Extract the (x, y) coordinate from the center of the cell holding the provided text.  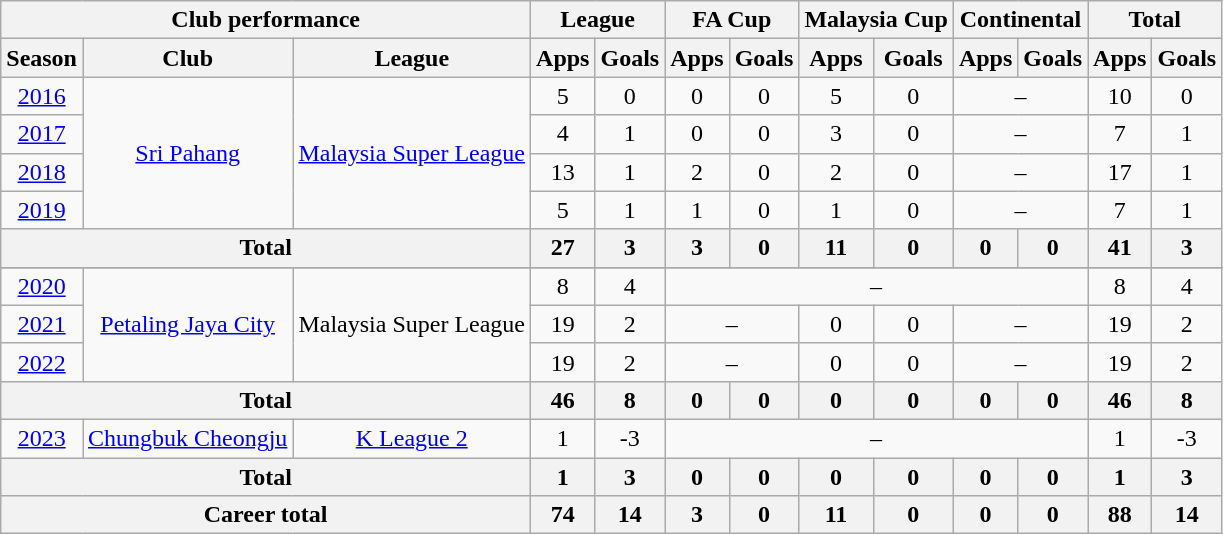
Malaysia Cup (876, 20)
2023 (42, 438)
41 (1120, 248)
K League 2 (412, 438)
Petaling Jaya City (187, 324)
Career total (266, 515)
2019 (42, 210)
Club (187, 58)
FA Cup (732, 20)
13 (563, 172)
Season (42, 58)
2020 (42, 286)
2016 (42, 96)
Chungbuk Cheongju (187, 438)
2022 (42, 362)
17 (1120, 172)
2017 (42, 134)
2018 (42, 172)
2021 (42, 324)
Sri Pahang (187, 153)
88 (1120, 515)
Continental (1020, 20)
27 (563, 248)
74 (563, 515)
Club performance (266, 20)
10 (1120, 96)
